Locate the cell with the specified text and output its [X, Y] center coordinate. 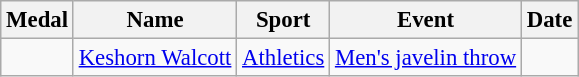
Medal [38, 20]
Name [154, 20]
Event [426, 20]
Keshorn Walcott [154, 58]
Date [549, 20]
Sport [284, 20]
Athletics [284, 58]
Men's javelin throw [426, 58]
